Detect which cell encompasses the target text, then output its [x, y] center coordinate. 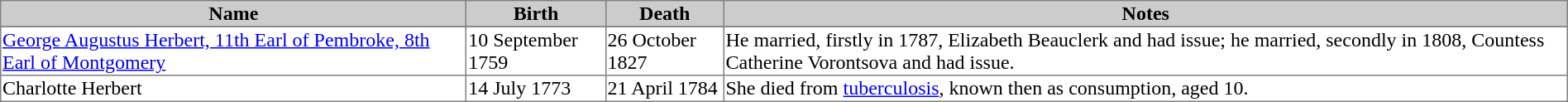
She died from tuberculosis, known then as consumption, aged 10. [1145, 89]
21 April 1784 [665, 89]
Notes [1145, 14]
10 September 1759 [536, 51]
Death [665, 14]
Charlotte Herbert [233, 89]
Birth [536, 14]
George Augustus Herbert, 11th Earl of Pembroke, 8th Earl of Montgomery [233, 51]
26 October 1827 [665, 51]
Name [233, 14]
14 July 1773 [536, 89]
He married, firstly in 1787, Elizabeth Beauclerk and had issue; he married, secondly in 1808, Countess Catherine Vorontsova and had issue. [1145, 51]
